Pinpoint the cell where the given text exists, returning its [x, y] midpoint coordinate. 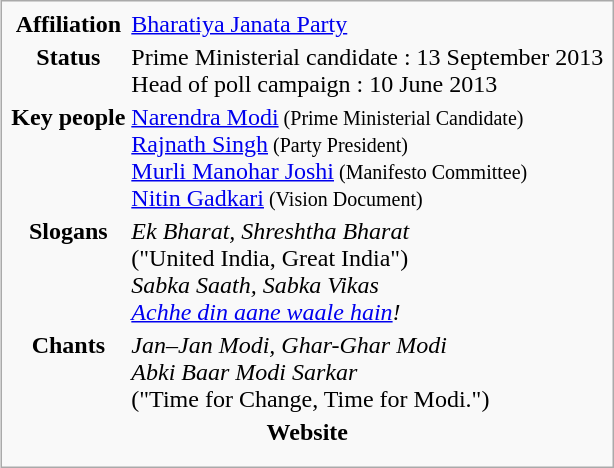
Affiliation [68, 24]
Bharatiya Janata Party [368, 24]
Key people [68, 158]
Website [308, 432]
Narendra Modi (Prime Ministerial Candidate)Rajnath Singh (Party President)Murli Manohar Joshi (Manifesto Committee)Nitin Gadkari (Vision Document) [368, 158]
Prime Ministerial candidate : 13 September 2013Head of poll campaign : 10 June 2013 [368, 70]
Jan–Jan Modi, Ghar-Ghar Modi Abki Baar Modi Sarkar("Time for Change, Time for Modi.") [368, 372]
Ek Bharat, Shreshtha Bharat ("United India, Great India")Sabka Saath, Sabka VikasAchhe din aane waale hain! [368, 272]
Status [68, 70]
Slogans [68, 272]
Chants [68, 372]
